Search for the cell housing the specified text and yield its [X, Y] center coordinate. 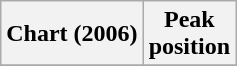
Peakposition [189, 34]
Chart (2006) [72, 34]
